Provide the [X, Y] coordinate of the cell's center where the given text is located.  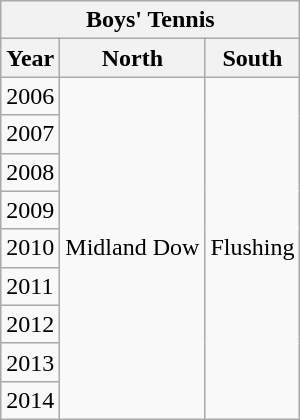
2007 [30, 134]
2013 [30, 362]
Boys' Tennis [150, 20]
South [252, 58]
Midland Dow [132, 248]
2011 [30, 286]
2012 [30, 324]
North [132, 58]
2008 [30, 172]
2014 [30, 400]
2006 [30, 96]
2009 [30, 210]
Flushing [252, 248]
2010 [30, 248]
Year [30, 58]
